From the cell containing the given text, extract its center point as [x, y] coordinate. 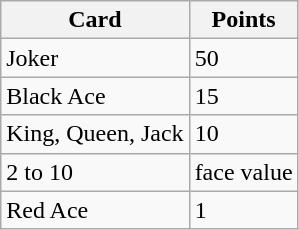
Points [244, 20]
15 [244, 96]
2 to 10 [95, 172]
Card [95, 20]
Red Ace [95, 210]
Black Ace [95, 96]
King, Queen, Jack [95, 134]
50 [244, 58]
10 [244, 134]
face value [244, 172]
1 [244, 210]
Joker [95, 58]
